Find where the given text appears and provide that cell's center as [X, Y] coordinate. 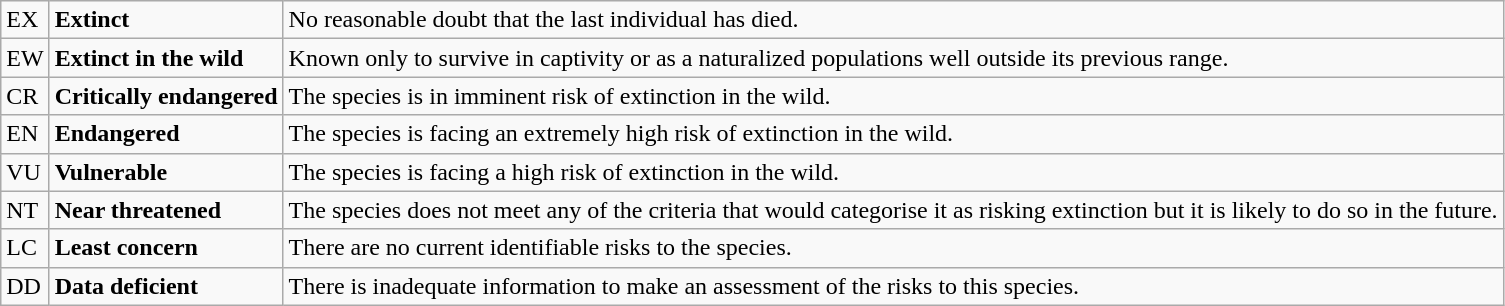
Extinct [166, 20]
Near threatened [166, 210]
CR [25, 96]
DD [25, 286]
Data deficient [166, 286]
The species is facing a high risk of extinction in the wild. [893, 172]
There are no current identifiable risks to the species. [893, 248]
EX [25, 20]
NT [25, 210]
Critically endangered [166, 96]
Least concern [166, 248]
Known only to survive in captivity or as a naturalized populations well outside its previous range. [893, 58]
LC [25, 248]
Vulnerable [166, 172]
No reasonable doubt that the last individual has died. [893, 20]
EN [25, 134]
The species is in imminent risk of extinction in the wild. [893, 96]
The species does not meet any of the criteria that would categorise it as risking extinction but it is likely to do so in the future. [893, 210]
Extinct in the wild [166, 58]
Endangered [166, 134]
There is inadequate information to make an assessment of the risks to this species. [893, 286]
VU [25, 172]
EW [25, 58]
The species is facing an extremely high risk of extinction in the wild. [893, 134]
